Detect which cell encompasses the target text, then output its (x, y) center coordinate. 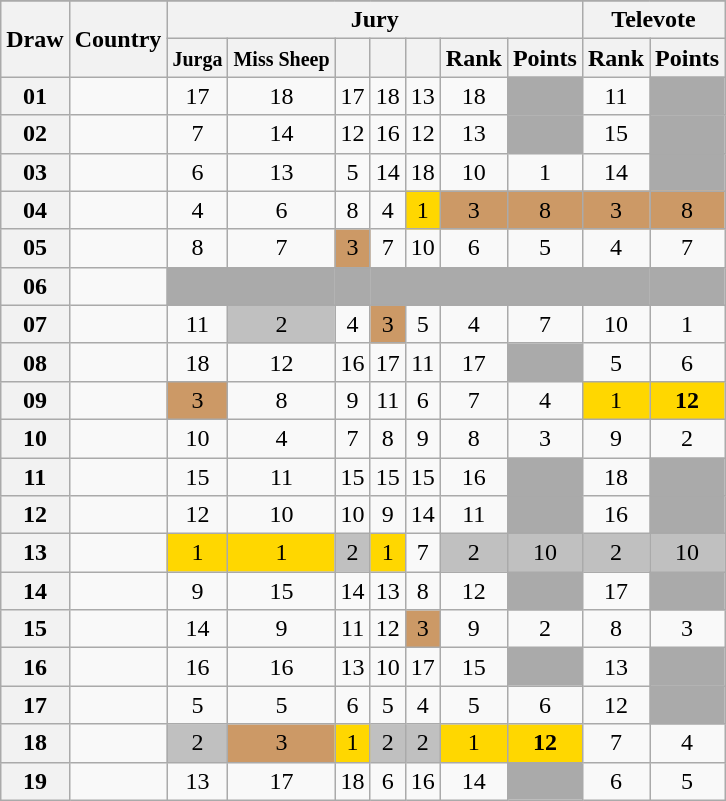
09 (35, 400)
Televote (653, 20)
04 (35, 210)
Jury (375, 20)
Jurga (198, 58)
06 (35, 286)
01 (35, 96)
05 (35, 248)
19 (35, 781)
Miss Sheep (282, 58)
08 (35, 362)
02 (35, 134)
Country (118, 39)
03 (35, 172)
07 (35, 324)
Draw (35, 39)
